From the cell containing the given text, extract its center point as [x, y] coordinate. 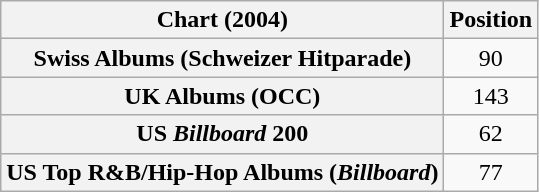
Position [491, 20]
143 [491, 96]
US Billboard 200 [222, 134]
62 [491, 134]
90 [491, 58]
US Top R&B/Hip-Hop Albums (Billboard) [222, 172]
77 [491, 172]
Chart (2004) [222, 20]
Swiss Albums (Schweizer Hitparade) [222, 58]
UK Albums (OCC) [222, 96]
